Identify which cell holds the provided text, then report its [X, Y] central coordinate. 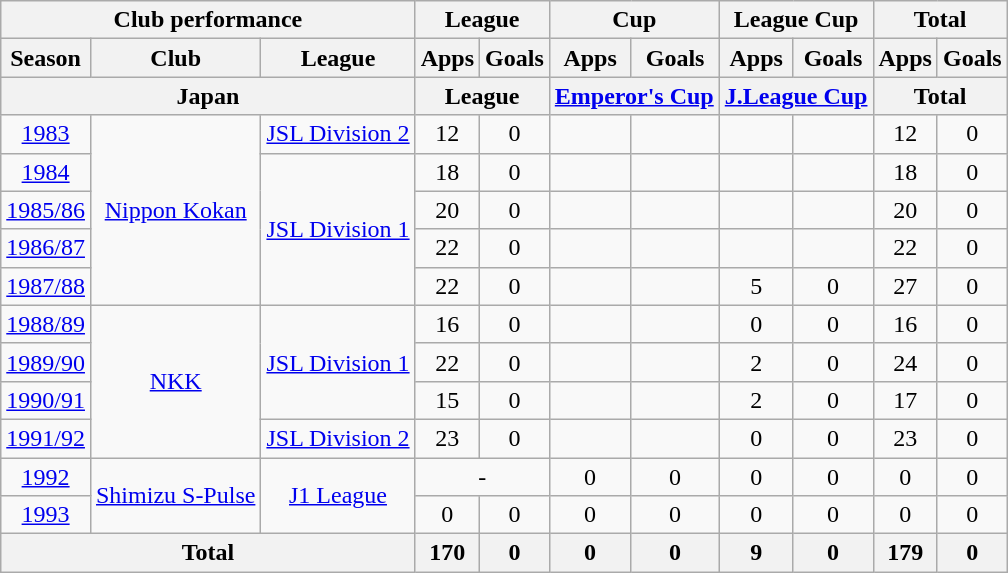
1983 [46, 134]
1989/90 [46, 362]
9 [756, 553]
1985/86 [46, 210]
1986/87 [46, 248]
Japan [208, 96]
1984 [46, 172]
1990/91 [46, 400]
Cup [634, 20]
27 [905, 286]
League Cup [796, 20]
1991/92 [46, 438]
170 [447, 553]
1993 [46, 515]
179 [905, 553]
J.League Cup [796, 96]
1987/88 [46, 286]
5 [756, 286]
Emperor's Cup [634, 96]
Club [175, 58]
1988/89 [46, 324]
Club performance [208, 20]
15 [447, 400]
1992 [46, 477]
Nippon Kokan [175, 210]
Shimizu S-Pulse [175, 496]
24 [905, 362]
NKK [175, 381]
- [482, 477]
J1 League [338, 496]
17 [905, 400]
Season [46, 58]
